Return [X, Y] of the center of cell containing provided text 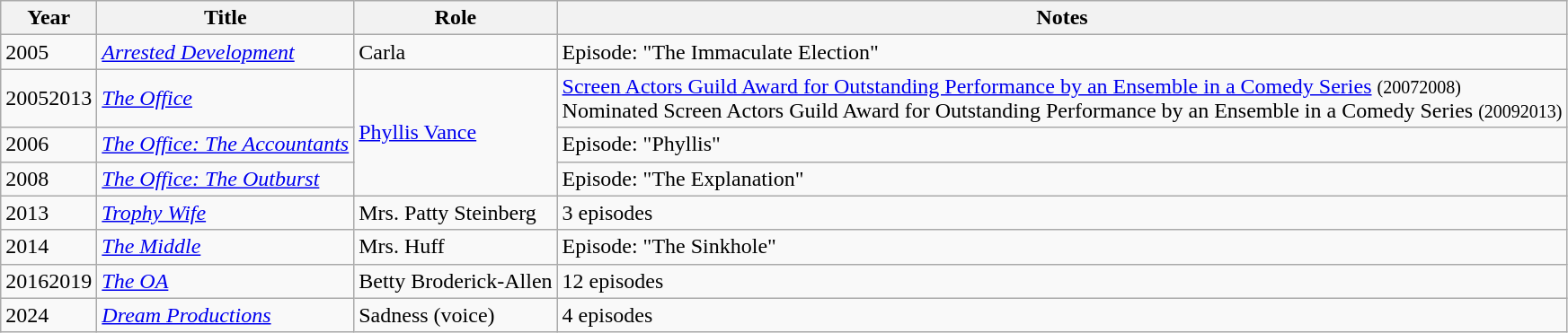
2024 [49, 315]
The OA [226, 281]
Betty Broderick-Allen [456, 281]
Episode: "Phyllis" [1062, 145]
4 episodes [1062, 315]
The Middle [226, 247]
The Office: The Accountants [226, 145]
Title [226, 18]
The Office: The Outburst [226, 179]
2013 [49, 213]
Episode: "The Explanation" [1062, 179]
Episode: "The Sinkhole" [1062, 247]
2014 [49, 247]
Year [49, 18]
3 episodes [1062, 213]
Carla [456, 52]
Mrs. Huff [456, 247]
Notes [1062, 18]
20162019 [49, 281]
Episode: "The Immaculate Election" [1062, 52]
2006 [49, 145]
Dream Productions [226, 315]
Arrested Development [226, 52]
2005 [49, 52]
Sadness (voice) [456, 315]
Phyllis Vance [456, 133]
Role [456, 18]
Trophy Wife [226, 213]
Mrs. Patty Steinberg [456, 213]
The Office [226, 99]
20052013 [49, 99]
2008 [49, 179]
12 episodes [1062, 281]
